Return (X, Y) of the center of cell containing provided text 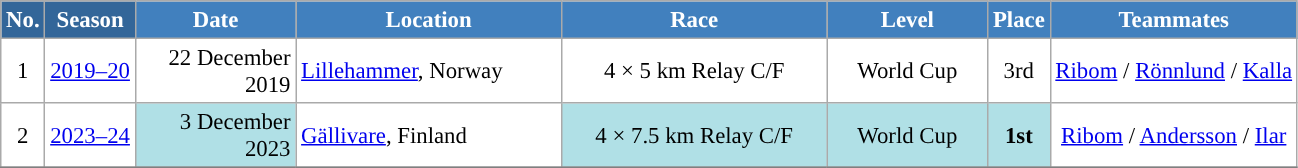
1 (23, 72)
Level (908, 20)
4 × 7.5 km Relay C/F (694, 136)
4 × 5 km Relay C/F (694, 72)
Race (694, 20)
Date (216, 20)
Place (1019, 20)
Location (429, 20)
Ribom / Andersson / Ilar (1174, 136)
Teammates (1174, 20)
Season (90, 20)
Ribom / Rönnlund / Kalla (1174, 72)
2 (23, 136)
No. (23, 20)
Lillehammer, Norway (429, 72)
22 December 2019 (216, 72)
1st (1019, 136)
2023–24 (90, 136)
3rd (1019, 72)
Gällivare, Finland (429, 136)
3 December 2023 (216, 136)
2019–20 (90, 72)
